Return (x, y) of the center of cell containing provided text 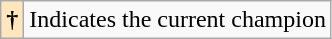
Indicates the current champion (178, 20)
† (12, 20)
